Pinpoint the cell where the given text exists, returning its (X, Y) midpoint coordinate. 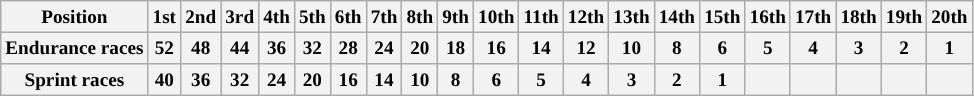
14th (676, 17)
Position (74, 17)
10th (496, 17)
9th (456, 17)
12 (586, 48)
15th (722, 17)
1st (164, 17)
13th (632, 17)
52 (164, 48)
16th (768, 17)
40 (164, 80)
8th (420, 17)
48 (201, 48)
11th (541, 17)
7th (384, 17)
5th (312, 17)
44 (240, 48)
19th (904, 17)
2nd (201, 17)
Endurance races (74, 48)
18 (456, 48)
20th (950, 17)
28 (348, 48)
18th (858, 17)
17th (812, 17)
Sprint races (74, 80)
12th (586, 17)
4th (277, 17)
6th (348, 17)
3rd (240, 17)
